Locate the cell with the specified text and output its [x, y] center coordinate. 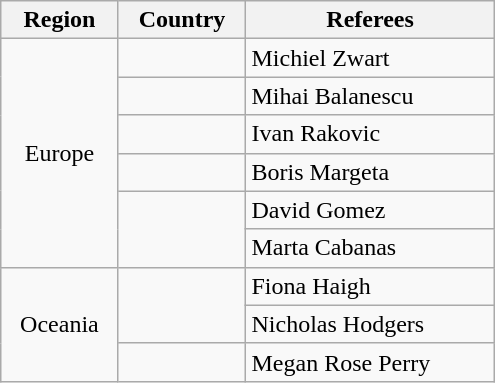
Region [60, 20]
Mihai Balanescu [370, 96]
Oceania [60, 324]
Megan Rose Perry [370, 362]
Michiel Zwart [370, 58]
Referees [370, 20]
Country [182, 20]
Europe [60, 153]
Boris Margeta [370, 172]
David Gomez [370, 210]
Ivan Rakovic [370, 134]
Fiona Haigh [370, 286]
Nicholas Hodgers [370, 324]
Marta Cabanas [370, 248]
